Provide the (X, Y) coordinate of the cell's center where the given text is located.  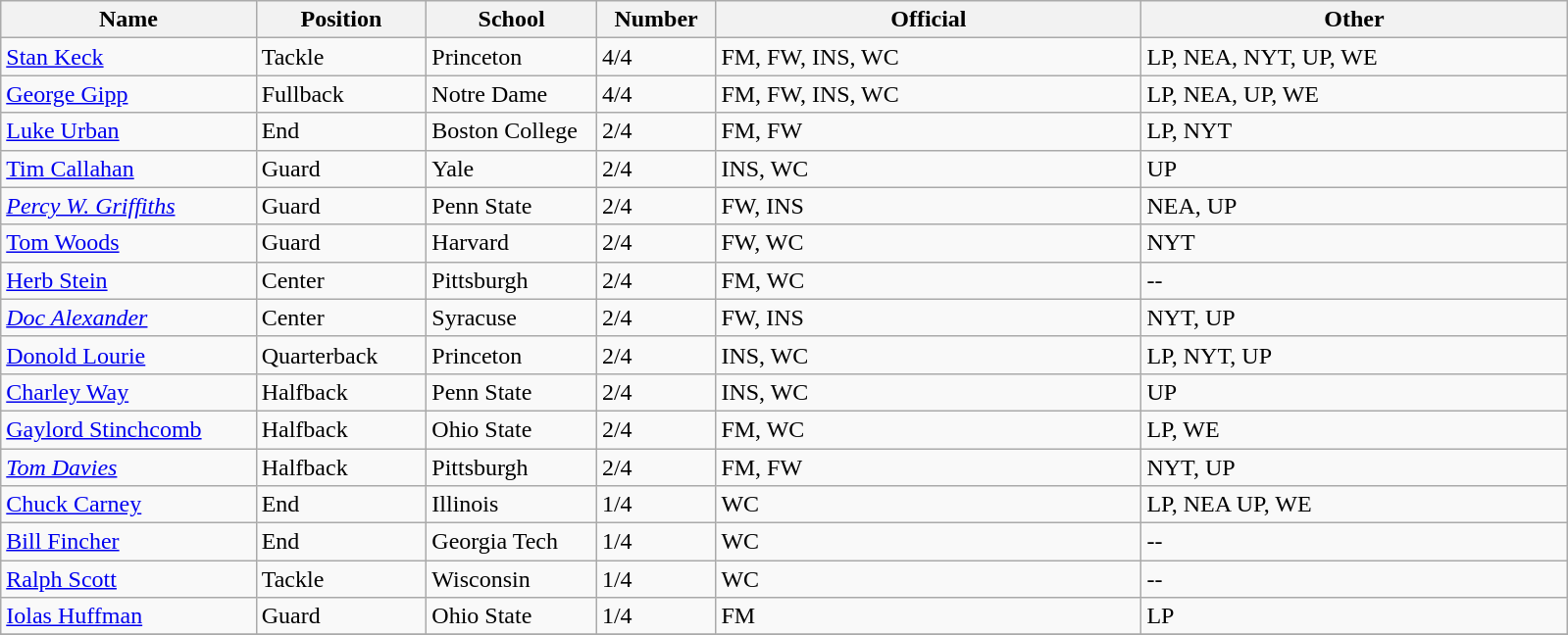
LP, NEA UP, WE (1354, 505)
Number (656, 20)
Tom Woods (128, 243)
Donold Lourie (128, 355)
Fullback (341, 94)
Harvard (512, 243)
FW, WC (929, 243)
Notre Dame (512, 94)
Ralph Scott (128, 579)
LP, WE (1354, 429)
Yale (512, 169)
Tim Callahan (128, 169)
Boston College (512, 131)
School (512, 20)
FM (929, 616)
Other (1354, 20)
LP (1354, 616)
Luke Urban (128, 131)
Georgia Tech (512, 542)
Name (128, 20)
Tom Davies (128, 467)
Syracuse (512, 317)
NEA, UP (1354, 206)
Quarterback (341, 355)
Percy W. Griffiths (128, 206)
Position (341, 20)
LP, NYT, UP (1354, 355)
Official (929, 20)
LP, NEA, NYT, UP, WE (1354, 57)
Gaylord Stinchcomb (128, 429)
LP, NYT (1354, 131)
Wisconsin (512, 579)
Illinois (512, 505)
Herb Stein (128, 280)
George Gipp (128, 94)
Iolas Huffman (128, 616)
Chuck Carney (128, 505)
Charley Way (128, 392)
NYT (1354, 243)
Bill Fincher (128, 542)
Stan Keck (128, 57)
Doc Alexander (128, 317)
LP, NEA, UP, WE (1354, 94)
